Find where the given text appears and provide that cell's center as (x, y) coordinate. 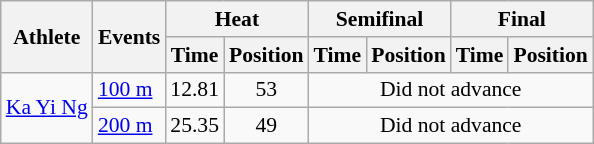
Semifinal (380, 19)
Heat (236, 19)
12.81 (194, 90)
Athlete (47, 36)
Final (522, 19)
Ka Yi Ng (47, 108)
53 (266, 90)
100 m (129, 90)
200 m (129, 126)
25.35 (194, 126)
Events (129, 36)
49 (266, 126)
